Return (X, Y) of the center of cell containing provided text 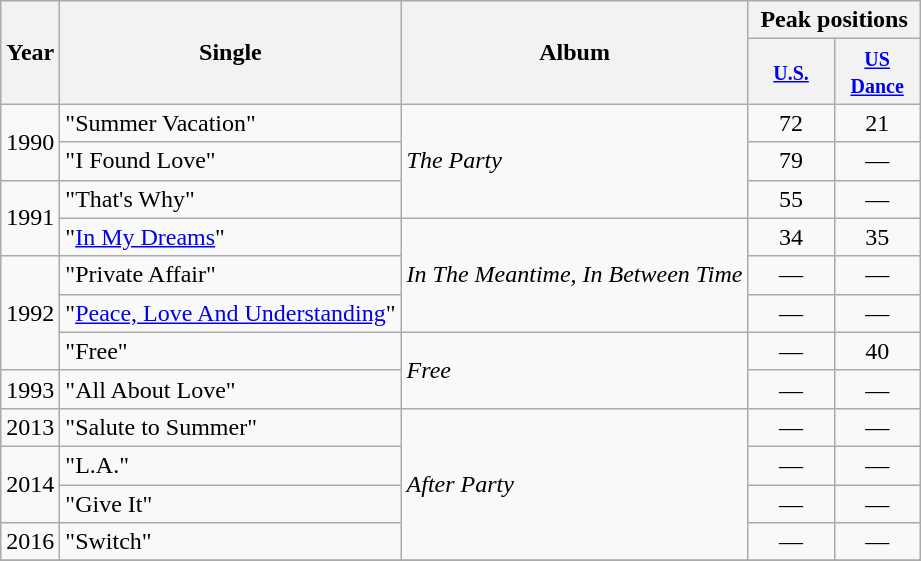
2016 (30, 542)
US Dance (877, 72)
2013 (30, 427)
"Peace, Love And Understanding" (230, 313)
The Party (574, 161)
"Give It" (230, 503)
2014 (30, 484)
Album (574, 52)
"Summer Vacation" (230, 123)
Year (30, 52)
"In My Dreams" (230, 237)
1991 (30, 218)
U.S. (791, 72)
"Salute to Summer" (230, 427)
40 (877, 351)
"Private Affair" (230, 275)
72 (791, 123)
55 (791, 199)
1992 (30, 313)
"All About Love" (230, 389)
"I Found Love" (230, 161)
"That's Why" (230, 199)
1990 (30, 142)
"Switch" (230, 542)
21 (877, 123)
79 (791, 161)
34 (791, 237)
1993 (30, 389)
After Party (574, 484)
Single (230, 52)
Free (574, 370)
In The Meantime, In Between Time (574, 275)
Peak positions (834, 20)
"L.A." (230, 465)
"Free" (230, 351)
35 (877, 237)
